Capture the cell that displays the provided text and extract its [X, Y] central coordinate. 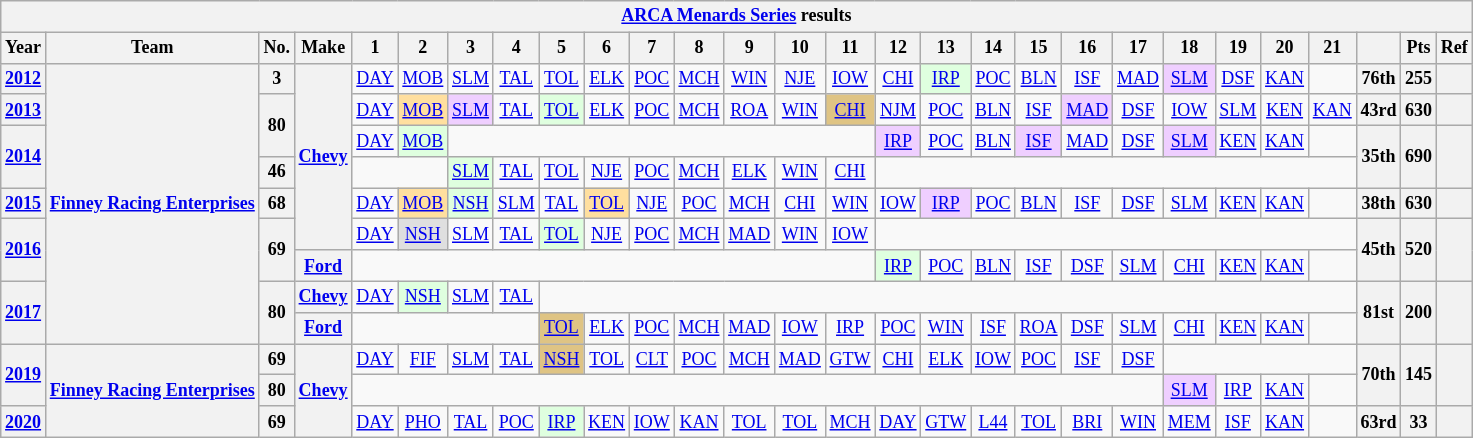
38th [1378, 204]
16 [1088, 48]
2016 [24, 250]
Pts [1419, 48]
2015 [24, 204]
2014 [24, 156]
FIF [423, 360]
2020 [24, 422]
520 [1419, 250]
2019 [24, 375]
BRI [1088, 422]
12 [898, 48]
35th [1378, 156]
1 [375, 48]
70th [1378, 375]
255 [1419, 78]
MEM [1189, 422]
15 [1038, 48]
63rd [1378, 422]
PHO [423, 422]
690 [1419, 156]
4 [516, 48]
46 [276, 172]
Year [24, 48]
L44 [994, 422]
ARCA Menards Series results [736, 16]
Team [152, 48]
81st [1378, 312]
7 [652, 48]
76th [1378, 78]
14 [994, 48]
2013 [24, 110]
2017 [24, 312]
200 [1419, 312]
No. [276, 48]
2 [423, 48]
10 [800, 48]
9 [750, 48]
8 [699, 48]
Ref [1454, 48]
43rd [1378, 110]
13 [946, 48]
68 [276, 204]
19 [1238, 48]
2012 [24, 78]
6 [607, 48]
20 [1285, 48]
145 [1419, 375]
Make [323, 48]
NJM [898, 110]
CLT [652, 360]
21 [1332, 48]
17 [1138, 48]
33 [1419, 422]
45th [1378, 250]
18 [1189, 48]
11 [850, 48]
5 [562, 48]
